Locate the cell with the specified text and output its [x, y] center coordinate. 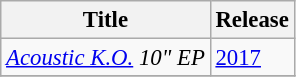
Title [106, 20]
2017 [252, 58]
Acoustic K.O. 10" EP [106, 58]
Release [252, 20]
